For the text-containing cell, return its midpoint in (X, Y) coordinate format. 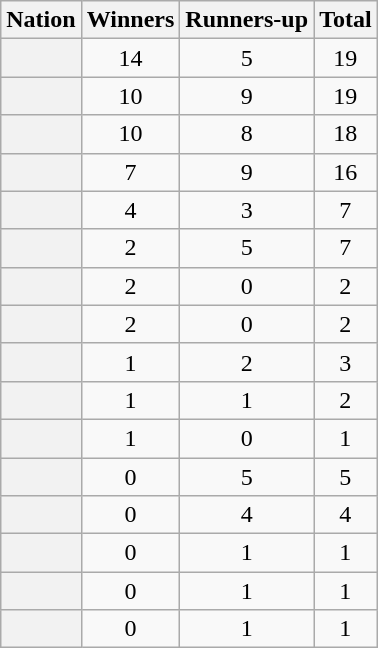
Nation (41, 20)
Winners (130, 20)
16 (346, 172)
8 (247, 134)
Runners-up (247, 20)
14 (130, 58)
18 (346, 134)
Total (346, 20)
